Provide the [x, y] coordinate of the cell's center where the given text is located.  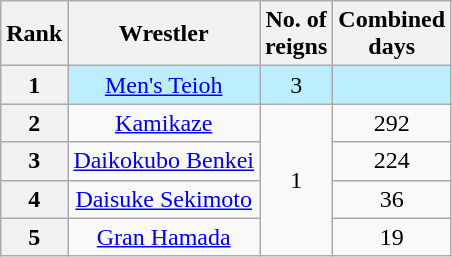
Rank [34, 34]
Combineddays [392, 34]
Daikokubo Benkei [164, 161]
Kamikaze [164, 123]
2 [34, 123]
No. ofreigns [296, 34]
4 [34, 199]
292 [392, 123]
5 [34, 237]
Daisuke Sekimoto [164, 199]
19 [392, 237]
36 [392, 199]
224 [392, 161]
Men's Teioh [164, 85]
Gran Hamada [164, 237]
Wrestler [164, 34]
